Search for the cell housing the specified text and yield its (X, Y) center coordinate. 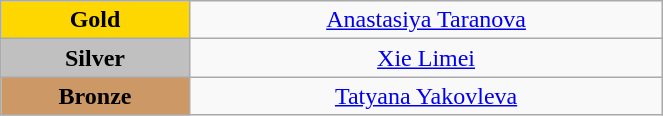
Tatyana Yakovleva (426, 96)
Bronze (96, 96)
Gold (96, 20)
Xie Limei (426, 58)
Anastasiya Taranova (426, 20)
Silver (96, 58)
